Find where the given text appears and provide that cell's center as (x, y) coordinate. 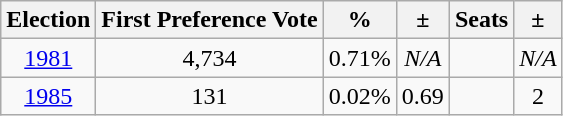
0.69 (422, 96)
0.02% (360, 96)
131 (210, 96)
1985 (48, 96)
% (360, 20)
Election (48, 20)
4,734 (210, 58)
First Preference Vote (210, 20)
1981 (48, 58)
2 (538, 96)
Seats (481, 20)
0.71% (360, 58)
